Pinpoint the cell where the given text exists, returning its [x, y] midpoint coordinate. 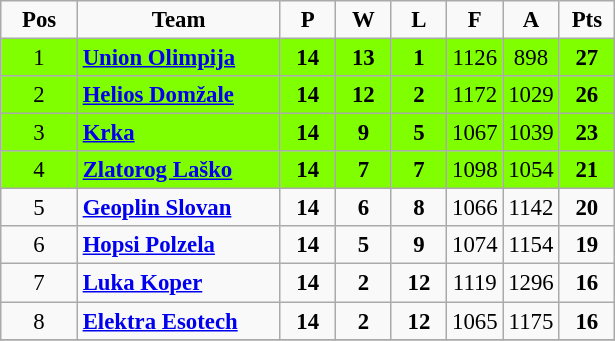
21 [587, 170]
Zlatorog Laško [178, 170]
1074 [475, 245]
Pts [587, 20]
1154 [531, 245]
1098 [475, 170]
1172 [475, 95]
Luka Koper [178, 283]
1067 [475, 133]
1065 [475, 321]
20 [587, 208]
1119 [475, 283]
A [531, 20]
3 [40, 133]
Union Olimpija [178, 58]
Team [178, 20]
26 [587, 95]
L [419, 20]
898 [531, 58]
1054 [531, 170]
1142 [531, 208]
1066 [475, 208]
Helios Domžale [178, 95]
1296 [531, 283]
Hopsi Polzela [178, 245]
W [364, 20]
13 [364, 58]
Pos [40, 20]
1039 [531, 133]
19 [587, 245]
4 [40, 170]
Elektra Esotech [178, 321]
Geoplin Slovan [178, 208]
1126 [475, 58]
P [308, 20]
F [475, 20]
27 [587, 58]
Krka [178, 133]
1029 [531, 95]
23 [587, 133]
1175 [531, 321]
